Determine the (x, y) coordinate at the center of the cell enclosing the given text.  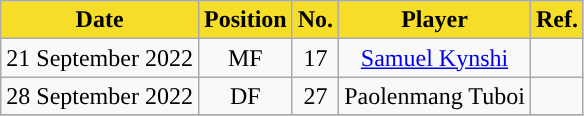
17 (315, 58)
Paolenmang Tuboi (435, 96)
Ref. (556, 20)
MF (245, 58)
27 (315, 96)
Samuel Kynshi (435, 58)
Position (245, 20)
21 September 2022 (100, 58)
Date (100, 20)
DF (245, 96)
No. (315, 20)
Player (435, 20)
28 September 2022 (100, 96)
